Return [X, Y] of the center of cell containing provided text 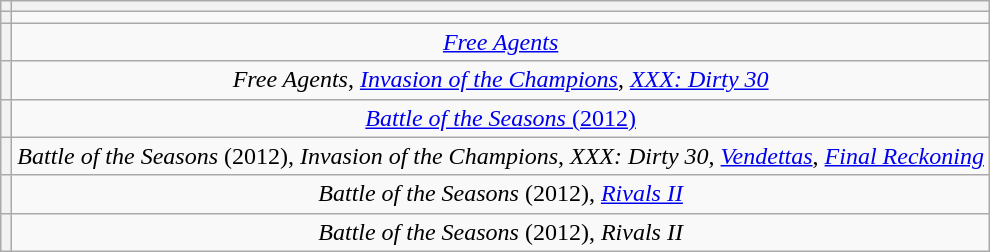
Battle of the Seasons (2012) [501, 118]
Free Agents [501, 42]
Battle of the Seasons (2012), Invasion of the Champions, XXX: Dirty 30, Vendettas, Final Reckoning [501, 156]
Free Agents, Invasion of the Champions, XXX: Dirty 30 [501, 80]
